Pinpoint the cell where the given text exists, returning its [x, y] midpoint coordinate. 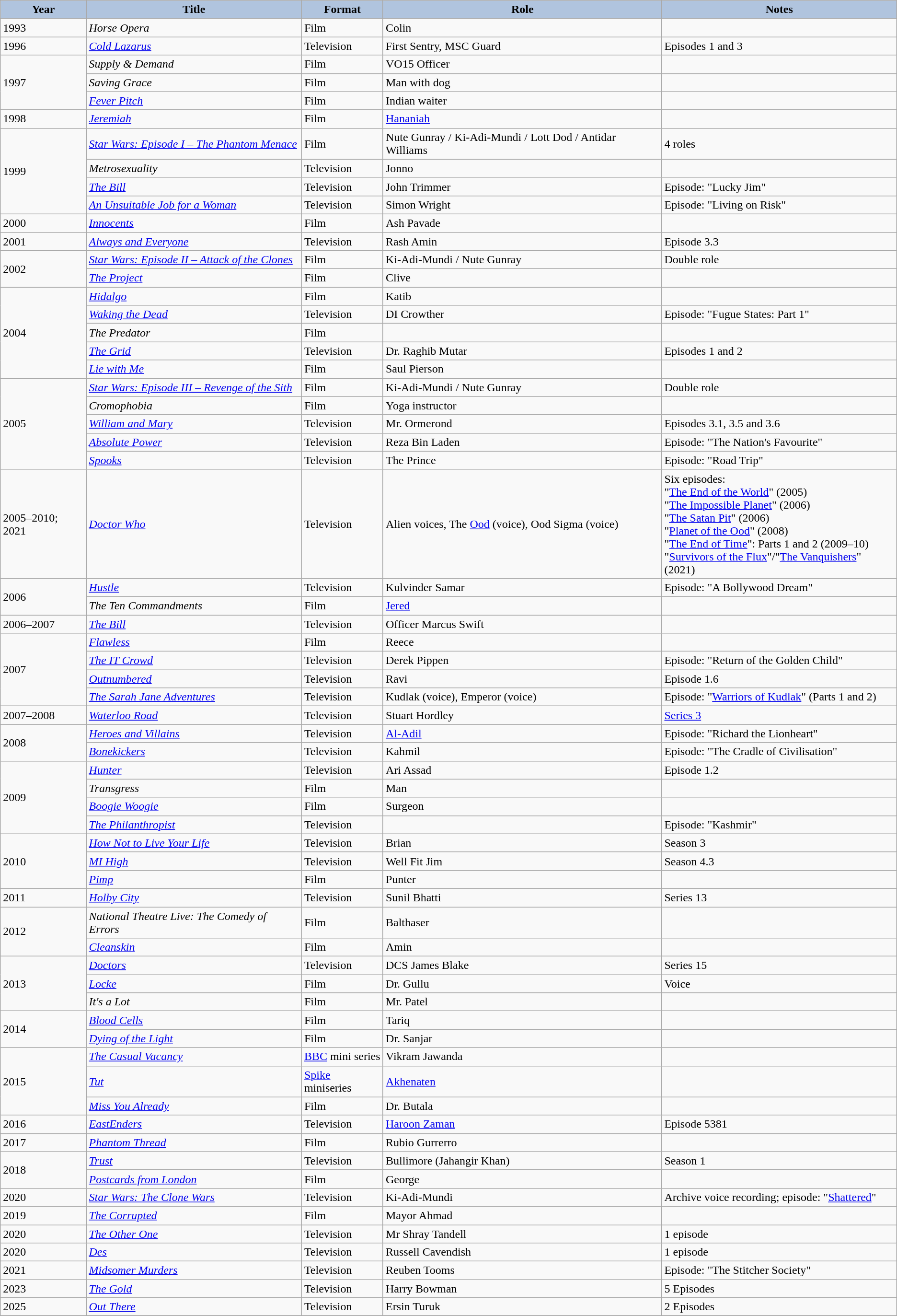
Mr Shray Tandell [522, 1234]
Year [43, 10]
Jered [522, 606]
Tut [194, 1082]
Stuart Hordley [522, 715]
Hunter [194, 770]
Notes [779, 10]
Episode: "The Nation's Favourite" [779, 442]
Episode 3.3 [779, 241]
Mayor Ahmad [522, 1215]
Always and Everyone [194, 241]
2000 [43, 223]
2002 [43, 269]
Reece [522, 642]
Title [194, 10]
Officer Marcus Swift [522, 624]
Hustle [194, 587]
DI Crowther [522, 314]
1997 [43, 82]
Trust [194, 1161]
Ravi [522, 679]
Doctor Who [194, 524]
It's a Lot [194, 1002]
Simon Wright [522, 205]
Postcards from London [194, 1179]
Episode: "Kashmir" [779, 825]
Indian waiter [522, 101]
Mr. Ormerond [522, 424]
Episodes 1 and 2 [779, 351]
2011 [43, 897]
2005–2010; 2021 [43, 524]
Brian [522, 843]
Episode: "A Bollywood Dream" [779, 587]
Flawless [194, 642]
2007–2008 [43, 715]
Clive [522, 278]
1996 [43, 46]
Format [342, 10]
Series 13 [779, 897]
William and Mary [194, 424]
Sunil Bhatti [522, 897]
Archive voice recording; episode: "Shattered" [779, 1197]
EastEnders [194, 1124]
Al-Adil [522, 734]
Blood Cells [194, 1020]
Punter [522, 879]
The Other One [194, 1234]
Out There [194, 1307]
Bonekickers [194, 752]
2007 [43, 670]
The Sarah Jane Adventures [194, 697]
Jonno [522, 168]
Season 4.3 [779, 861]
Kahmil [522, 752]
Episode: "Warriors of Kudlak" (Parts 1 and 2) [779, 697]
2006 [43, 596]
Phantom Thread [194, 1142]
Star Wars: The Clone Wars [194, 1197]
2021 [43, 1270]
Waking the Dead [194, 314]
Season 1 [779, 1161]
Episode 5381 [779, 1124]
Miss You Already [194, 1106]
2018 [43, 1170]
Series 15 [779, 966]
Midsomer Murders [194, 1270]
Transgress [194, 788]
2008 [43, 743]
Star Wars: Episode III – Revenge of the Sith [194, 387]
Episode 1.2 [779, 770]
Balthaser [522, 922]
The Grid [194, 351]
VO15 Officer [522, 64]
Absolute Power [194, 442]
Holby City [194, 897]
Doctors [194, 966]
Episode: "Living on Risk" [779, 205]
DCS James Blake [522, 966]
2013 [43, 984]
The Gold [194, 1289]
Mr. Patel [522, 1002]
4 roles [779, 144]
The Project [194, 278]
2023 [43, 1289]
Well Fit Jim [522, 861]
Episode: "Lucky Jim" [779, 186]
Episodes 1 and 3 [779, 46]
Ersin Turuk [522, 1307]
Episode 1.6 [779, 679]
How Not to Live Your Life [194, 843]
1993 [43, 28]
Russell Cavendish [522, 1252]
Dr. Sanjar [522, 1038]
Kulvinder Samar [522, 587]
Derek Pippen [522, 661]
Waterloo Road [194, 715]
Reuben Tooms [522, 1270]
Dr. Gullu [522, 984]
National Theatre Live: The Comedy of Errors [194, 922]
John Trimmer [522, 186]
Des [194, 1252]
2009 [43, 797]
Ash Pavade [522, 223]
Alien voices, The Ood (voice), Ood Sigma (voice) [522, 524]
Role [522, 10]
First Sentry, MSC Guard [522, 46]
Dr. Raghib Mutar [522, 351]
2019 [43, 1215]
An Unsuitable Job for a Woman [194, 205]
George [522, 1179]
Saving Grace [194, 82]
2014 [43, 1029]
Episodes 3.1, 3.5 and 3.6 [779, 424]
Ari Assad [522, 770]
2 Episodes [779, 1307]
2006–2007 [43, 624]
Episode: "Road Trip" [779, 460]
Vikram Jawanda [522, 1057]
Spooks [194, 460]
Amin [522, 947]
Man with dog [522, 82]
Horse Opera [194, 28]
Cold Lazarus [194, 46]
2025 [43, 1307]
Spike miniseries [342, 1082]
Cleanskin [194, 947]
Season 3 [779, 843]
1999 [43, 171]
5 Episodes [779, 1289]
1998 [43, 119]
Star Wars: Episode II – Attack of the Clones [194, 260]
Surgeon [522, 806]
Supply & Demand [194, 64]
Heroes and Villains [194, 734]
The IT Crowd [194, 661]
The Ten Commandments [194, 606]
Kudlak (voice), Emperor (voice) [522, 697]
Episode: "The Stitcher Society" [779, 1270]
Saul Pierson [522, 369]
2016 [43, 1124]
Star Wars: Episode I – The Phantom Menace [194, 144]
Cromophobia [194, 406]
2017 [43, 1142]
Tariq [522, 1020]
MI High [194, 861]
Pimp [194, 879]
Episode: "Richard the Lionheart" [779, 734]
Hananiah [522, 119]
Episode: "Fugue States: Part 1" [779, 314]
Lie with Me [194, 369]
Metrosexuality [194, 168]
2015 [43, 1082]
Man [522, 788]
2004 [43, 333]
Rash Amin [522, 241]
Series 3 [779, 715]
Episode: "Return of the Golden Child" [779, 661]
Dying of the Light [194, 1038]
The Prince [522, 460]
The Corrupted [194, 1215]
Jeremiah [194, 119]
Hidalgo [194, 296]
2005 [43, 424]
The Philanthropist [194, 825]
Katib [522, 296]
Episode: "The Cradle of Civilisation" [779, 752]
Dr. Butala [522, 1106]
Boogie Woogie [194, 806]
Reza Bin Laden [522, 442]
The Casual Vacancy [194, 1057]
2001 [43, 241]
Haroon Zaman [522, 1124]
Harry Bowman [522, 1289]
Akhenaten [522, 1082]
Rubio Gurrerro [522, 1142]
Innocents [194, 223]
Outnumbered [194, 679]
Locke [194, 984]
Bullimore (Jahangir Khan) [522, 1161]
Colin [522, 28]
2010 [43, 861]
Voice [779, 984]
Nute Gunray / Ki-Adi-Mundi / Lott Dod / Antidar Williams [522, 144]
BBC mini series [342, 1057]
Ki-Adi-Mundi [522, 1197]
The Predator [194, 333]
Fever Pitch [194, 101]
2012 [43, 932]
Yoga instructor [522, 406]
